Provide the [X, Y] coordinate of the cell's center where the given text is located.  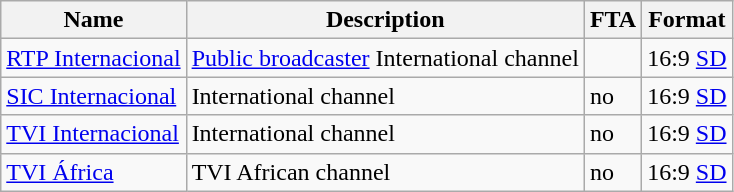
SIC Internacional [94, 96]
RTP Internacional [94, 58]
FTA [612, 20]
TVI Internacional [94, 134]
TVI African channel [385, 172]
Format [687, 20]
Public broadcaster International channel [385, 58]
TVI África [94, 172]
Name [94, 20]
Description [385, 20]
